Identify which cell holds the provided text, then report its [x, y] central coordinate. 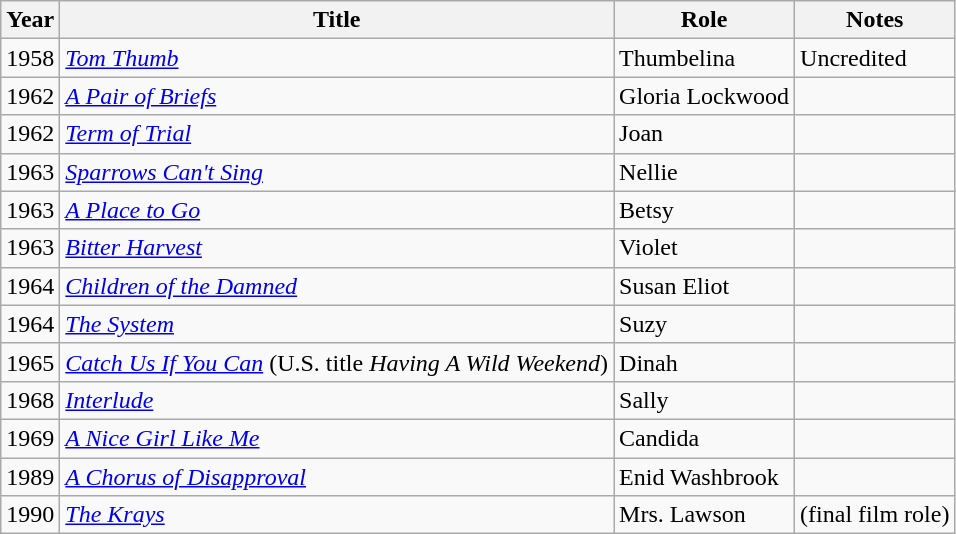
Children of the Damned [337, 286]
Joan [704, 134]
The System [337, 324]
Candida [704, 438]
Sally [704, 400]
1990 [30, 515]
Mrs. Lawson [704, 515]
Term of Trial [337, 134]
Enid Washbrook [704, 477]
Betsy [704, 210]
Notes [875, 20]
Tom Thumb [337, 58]
Susan Eliot [704, 286]
Title [337, 20]
Dinah [704, 362]
1965 [30, 362]
Thumbelina [704, 58]
(final film role) [875, 515]
A Place to Go [337, 210]
Role [704, 20]
Catch Us If You Can (U.S. title Having A Wild Weekend) [337, 362]
1968 [30, 400]
Uncredited [875, 58]
Bitter Harvest [337, 248]
Suzy [704, 324]
A Nice Girl Like Me [337, 438]
1958 [30, 58]
1989 [30, 477]
Violet [704, 248]
Gloria Lockwood [704, 96]
Nellie [704, 172]
1969 [30, 438]
A Pair of Briefs [337, 96]
Interlude [337, 400]
The Krays [337, 515]
Year [30, 20]
A Chorus of Disapproval [337, 477]
Sparrows Can't Sing [337, 172]
